For the text-containing cell, return its midpoint in [X, Y] coordinate format. 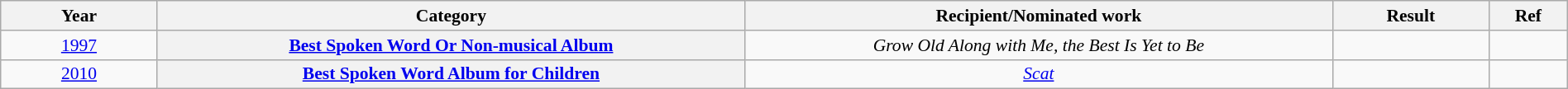
Category [451, 16]
Recipient/Nominated work [1039, 16]
Best Spoken Word Album for Children [451, 74]
1997 [79, 45]
Best Spoken Word Or Non-musical Album [451, 45]
Result [1411, 16]
Grow Old Along with Me, the Best Is Yet to Be [1039, 45]
2010 [79, 74]
Scat [1039, 74]
Year [79, 16]
Ref [1528, 16]
